Return [X, Y] of the center of cell containing provided text 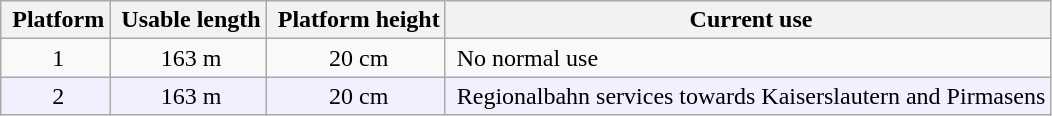
Platform height [356, 20]
Platform [56, 20]
No normal use [748, 58]
1 [56, 58]
Current use [748, 20]
Regionalbahn services towards Kaiserslautern and Pirmasens [748, 96]
Usable length [188, 20]
2 [56, 96]
